Output the [X, Y] coordinate of the center of the cell containing the given text.  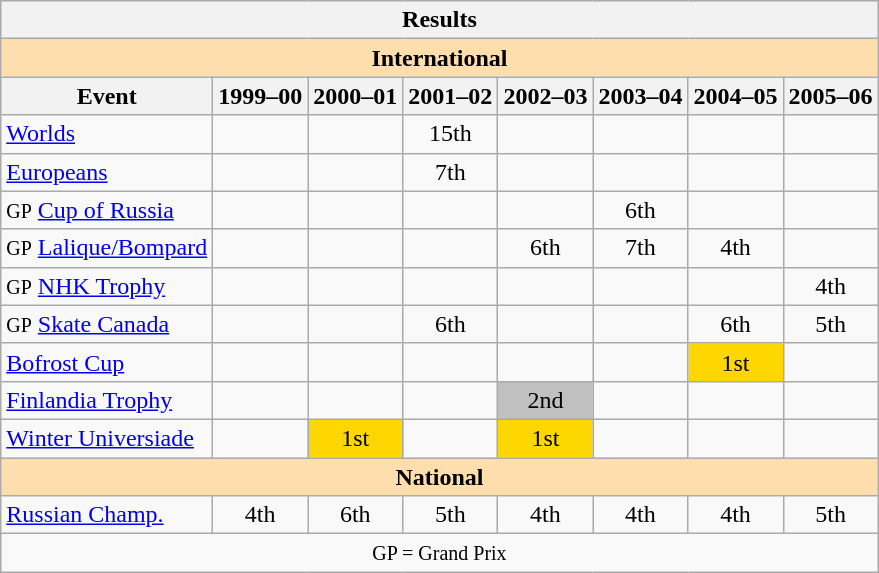
Russian Champ. [107, 515]
GP Cup of Russia [107, 210]
2003–04 [640, 96]
Europeans [107, 172]
1999–00 [260, 96]
2nd [546, 400]
GP NHK Trophy [107, 286]
2000–01 [356, 96]
2002–03 [546, 96]
GP Lalique/Bompard [107, 248]
15th [450, 134]
Results [440, 20]
Worlds [107, 134]
2001–02 [450, 96]
2004–05 [736, 96]
Event [107, 96]
2005–06 [830, 96]
GP = Grand Prix [440, 553]
National [440, 477]
Finlandia Trophy [107, 400]
Winter Universiade [107, 438]
Bofrost Cup [107, 362]
GP Skate Canada [107, 324]
International [440, 58]
